For the text-containing cell, return its midpoint in (X, Y) coordinate format. 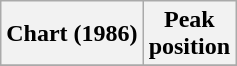
Chart (1986) (72, 34)
Peakposition (189, 34)
